Output the [X, Y] coordinate of the center of the cell containing the given text.  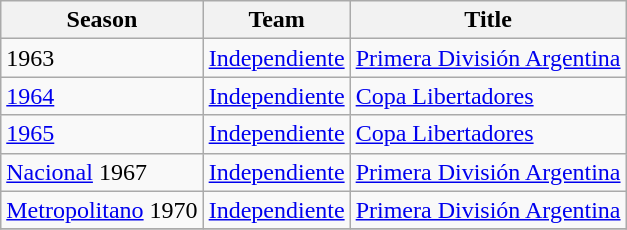
Nacional 1967 [102, 172]
Team [276, 20]
Metropolitano 1970 [102, 210]
1965 [102, 134]
1964 [102, 96]
1963 [102, 58]
Season [102, 20]
Title [488, 20]
